From the cell containing the given text, extract its center point as (x, y) coordinate. 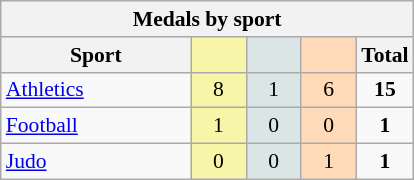
Total (384, 55)
Judo (96, 162)
Medals by sport (208, 19)
Football (96, 126)
15 (384, 90)
Athletics (96, 90)
Sport (96, 55)
8 (218, 90)
6 (328, 90)
